Return (x, y) of the center of cell containing provided text 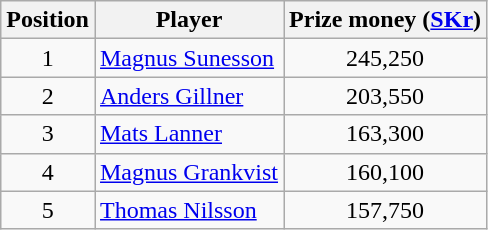
2 (48, 96)
Magnus Sunesson (188, 58)
160,100 (386, 172)
157,750 (386, 210)
Player (188, 20)
245,250 (386, 58)
Magnus Grankvist (188, 172)
Position (48, 20)
Mats Lanner (188, 134)
3 (48, 134)
4 (48, 172)
Prize money (SKr) (386, 20)
1 (48, 58)
Thomas Nilsson (188, 210)
Anders Gillner (188, 96)
5 (48, 210)
163,300 (386, 134)
203,550 (386, 96)
